From the cell containing the given text, extract its center point as (x, y) coordinate. 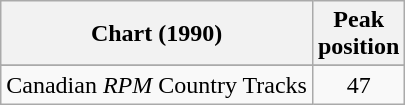
Chart (1990) (157, 34)
Peakposition (358, 34)
Canadian RPM Country Tracks (157, 85)
47 (358, 85)
